Return the (x, y) coordinate for the center point of the cell that contains the specified text.  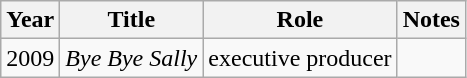
Notes (431, 20)
2009 (30, 58)
Year (30, 20)
Title (132, 20)
Role (300, 20)
Bye Bye Sally (132, 58)
executive producer (300, 58)
